Capture the cell that displays the provided text and extract its (X, Y) central coordinate. 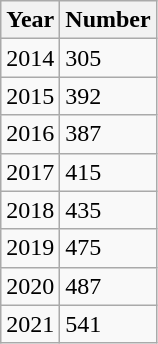
Number (108, 20)
2018 (30, 210)
2019 (30, 248)
435 (108, 210)
Year (30, 20)
392 (108, 96)
2020 (30, 286)
305 (108, 58)
541 (108, 324)
2014 (30, 58)
487 (108, 286)
2015 (30, 96)
475 (108, 248)
2017 (30, 172)
415 (108, 172)
2021 (30, 324)
2016 (30, 134)
387 (108, 134)
